Search for the cell housing the specified text and yield its [X, Y] center coordinate. 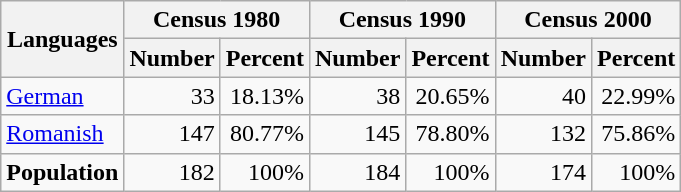
145 [357, 134]
132 [543, 134]
Romanish [62, 134]
33 [172, 96]
38 [357, 96]
Population [62, 172]
174 [543, 172]
Census 1980 [217, 20]
147 [172, 134]
75.86% [636, 134]
80.77% [264, 134]
20.65% [450, 96]
184 [357, 172]
78.80% [450, 134]
18.13% [264, 96]
Languages [62, 39]
22.99% [636, 96]
Census 1990 [402, 20]
Census 2000 [588, 20]
182 [172, 172]
German [62, 96]
40 [543, 96]
